Find where the given text appears and provide that cell's center as (X, Y) coordinate. 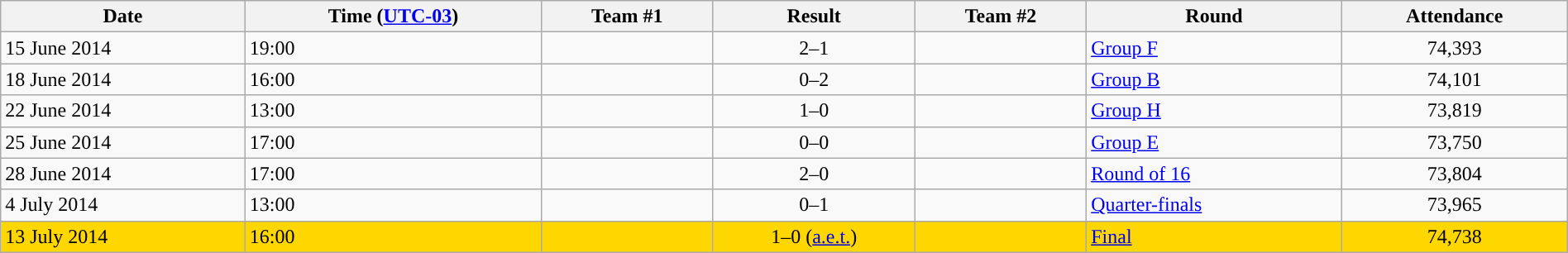
Date (123, 17)
19:00 (393, 48)
4 July 2014 (123, 205)
22 June 2014 (123, 111)
74,393 (1454, 48)
2–1 (814, 48)
73,965 (1454, 205)
2–0 (814, 174)
Attendance (1454, 17)
73,804 (1454, 174)
Result (814, 17)
74,738 (1454, 236)
13 July 2014 (123, 236)
0–0 (814, 142)
1–0 (a.e.t.) (814, 236)
73,819 (1454, 111)
Group H (1214, 111)
Group E (1214, 142)
0–1 (814, 205)
74,101 (1454, 79)
Team #1 (627, 17)
Quarter-finals (1214, 205)
Group B (1214, 79)
Team #2 (1001, 17)
0–2 (814, 79)
Group F (1214, 48)
1–0 (814, 111)
73,750 (1454, 142)
15 June 2014 (123, 48)
28 June 2014 (123, 174)
25 June 2014 (123, 142)
Time (UTC-03) (393, 17)
Final (1214, 236)
Round of 16 (1214, 174)
Round (1214, 17)
18 June 2014 (123, 79)
